Detect which cell encompasses the target text, then output its [X, Y] center coordinate. 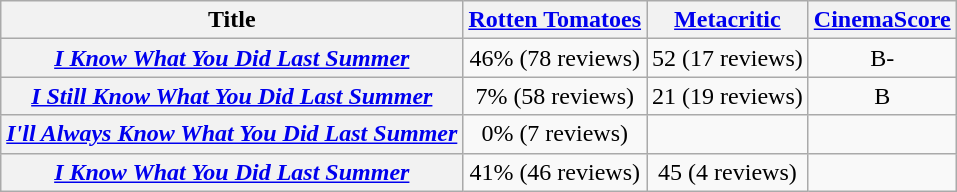
Metacritic [728, 20]
7% (58 reviews) [555, 96]
B [882, 96]
46% (78 reviews) [555, 58]
I Still Know What You Did Last Summer [232, 96]
45 (4 reviews) [728, 172]
41% (46 reviews) [555, 172]
Title [232, 20]
0% (7 reviews) [555, 134]
21 (19 reviews) [728, 96]
Rotten Tomatoes [555, 20]
52 (17 reviews) [728, 58]
B- [882, 58]
CinemaScore [882, 20]
I'll Always Know What You Did Last Summer [232, 134]
